Return (x, y) of the center of cell containing provided text 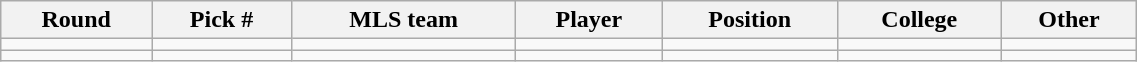
MLS team (404, 20)
College (920, 20)
Position (750, 20)
Player (589, 20)
Round (76, 20)
Pick # (222, 20)
Other (1069, 20)
